Return (X, Y) of the center of cell containing provided text 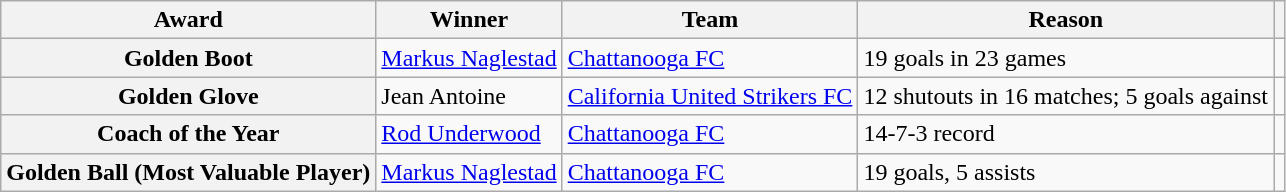
Winner (469, 20)
Reason (1066, 20)
Coach of the Year (188, 134)
Golden Glove (188, 96)
Golden Boot (188, 58)
19 goals in 23 games (1066, 58)
Award (188, 20)
Team (710, 20)
Rod Underwood (469, 134)
California United Strikers FC (710, 96)
14-7-3 record (1066, 134)
12 shutouts in 16 matches; 5 goals against (1066, 96)
Golden Ball (Most Valuable Player) (188, 172)
19 goals, 5 assists (1066, 172)
Jean Antoine (469, 96)
